Scan for the cell matching the given text and deliver its (x, y) coordinate at center. 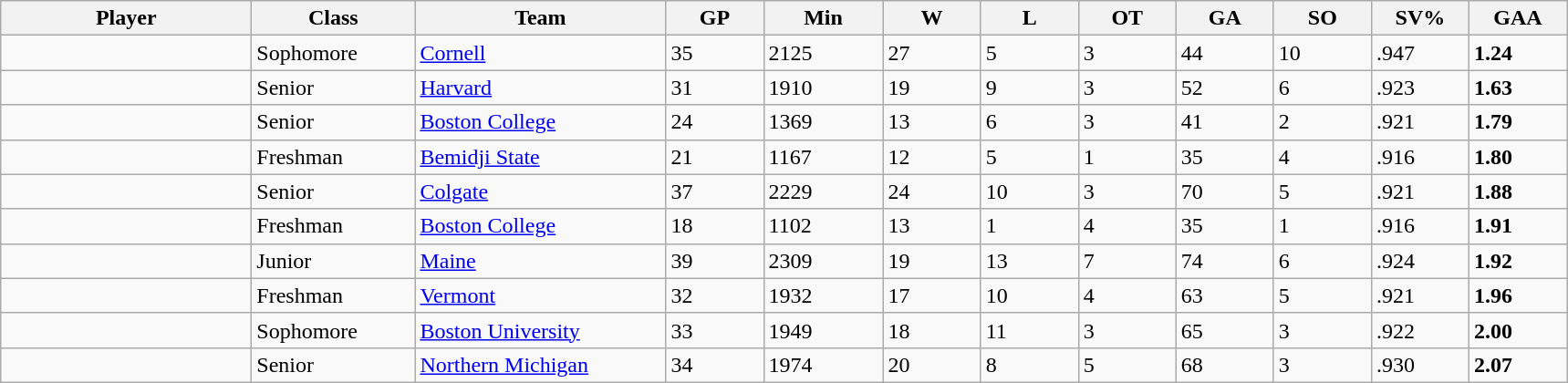
Boston University (540, 330)
1167 (823, 157)
Class (334, 18)
.923 (1419, 88)
1.63 (1518, 88)
Maine (540, 261)
1949 (823, 330)
SV% (1419, 18)
1974 (823, 365)
GP (715, 18)
1932 (823, 295)
1.88 (1518, 191)
32 (715, 295)
63 (1224, 295)
GA (1224, 18)
2.07 (1518, 365)
Bemidji State (540, 157)
68 (1224, 365)
65 (1224, 330)
27 (932, 53)
Cornell (540, 53)
39 (715, 261)
2309 (823, 261)
1.96 (1518, 295)
44 (1224, 53)
2.00 (1518, 330)
.922 (1419, 330)
Colgate (540, 191)
12 (932, 157)
.930 (1419, 365)
1369 (823, 122)
L (1029, 18)
.924 (1419, 261)
1910 (823, 88)
2229 (823, 191)
11 (1029, 330)
17 (932, 295)
20 (932, 365)
1.79 (1518, 122)
1.92 (1518, 261)
GAA (1518, 18)
Player (126, 18)
7 (1127, 261)
1.80 (1518, 157)
2 (1323, 122)
1.91 (1518, 226)
W (932, 18)
1.24 (1518, 53)
37 (715, 191)
OT (1127, 18)
Min (823, 18)
.947 (1419, 53)
Junior (334, 261)
1102 (823, 226)
31 (715, 88)
SO (1323, 18)
9 (1029, 88)
Northern Michigan (540, 365)
34 (715, 365)
Vermont (540, 295)
74 (1224, 261)
70 (1224, 191)
Team (540, 18)
21 (715, 157)
8 (1029, 365)
Harvard (540, 88)
33 (715, 330)
2125 (823, 53)
52 (1224, 88)
41 (1224, 122)
